Scan for the cell matching the given text and deliver its [x, y] coordinate at center. 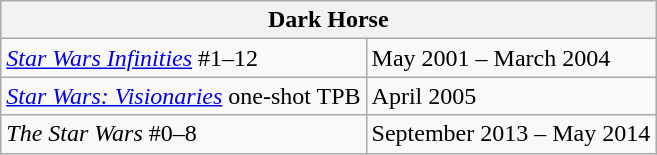
May 2001 – March 2004 [511, 58]
Star Wars: Visionaries one-shot TPB [184, 96]
Dark Horse [328, 20]
September 2013 – May 2014 [511, 134]
Star Wars Infinities #1–12 [184, 58]
The Star Wars #0–8 [184, 134]
April 2005 [511, 96]
